Capture the cell that displays the provided text and extract its (x, y) central coordinate. 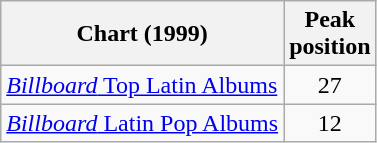
Peakposition (330, 34)
12 (330, 123)
Billboard Top Latin Albums (142, 85)
Chart (1999) (142, 34)
Billboard Latin Pop Albums (142, 123)
27 (330, 85)
